Return (X, Y) of the center of cell containing provided text 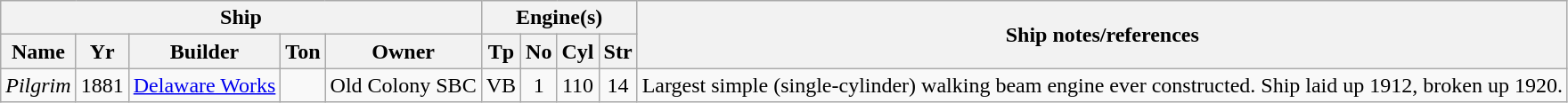
Str (618, 51)
Ship notes/references (1102, 35)
No (539, 51)
Largest simple (single-cylinder) walking beam engine ever constructed. Ship laid up 1912, broken up 1920. (1102, 85)
14 (618, 85)
Old Colony SBC (403, 85)
Tp (501, 51)
Name (38, 51)
Cyl (577, 51)
Ship (241, 18)
Owner (403, 51)
Builder (205, 51)
1 (539, 85)
Yr (102, 51)
Engine(s) (559, 18)
110 (577, 85)
VB (501, 85)
Pilgrim (38, 85)
Delaware Works (205, 85)
1881 (102, 85)
Ton (303, 51)
